Provide the (X, Y) coordinate of the cell's center where the given text is located.  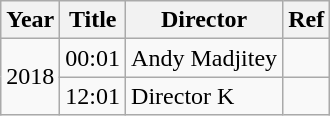
Director (204, 20)
Andy Madjitey (204, 58)
00:01 (93, 58)
Title (93, 20)
12:01 (93, 96)
Ref (306, 20)
Year (30, 20)
2018 (30, 77)
Director K (204, 96)
